Return [x, y] of the center of cell containing provided text 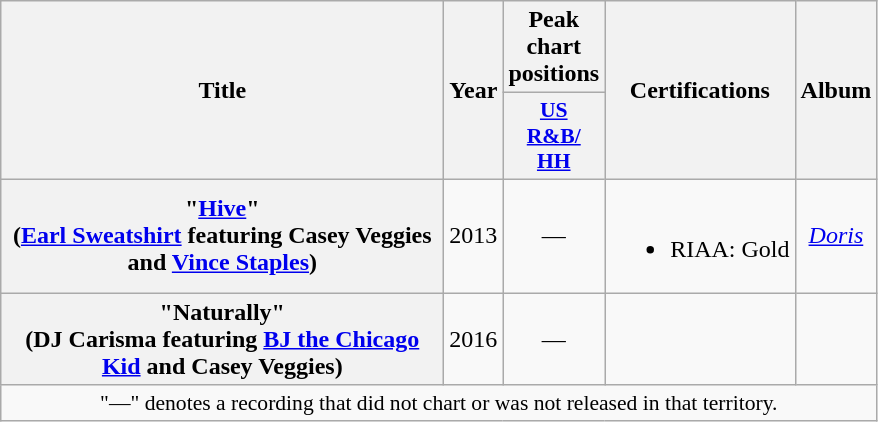
Year [474, 90]
"Hive"(Earl Sweatshirt featuring Casey Veggies and Vince Staples) [222, 236]
Certifications [700, 90]
"—" denotes a recording that did not chart or was not released in that territory. [439, 403]
2016 [474, 338]
Peak chart positions [554, 47]
Album [836, 90]
Doris [836, 236]
RIAA: Gold [700, 236]
2013 [474, 236]
Title [222, 90]
USR&B/HH [554, 136]
"Naturally"(DJ Carisma featuring BJ the Chicago Kid and Casey Veggies) [222, 338]
